Pinpoint the cell where the given text exists, returning its (X, Y) midpoint coordinate. 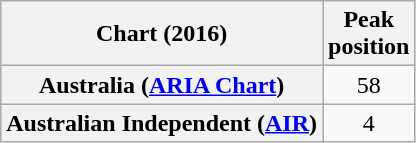
Chart (2016) (162, 34)
58 (369, 85)
Australia (ARIA Chart) (162, 85)
Peakposition (369, 34)
4 (369, 123)
Australian Independent (AIR) (162, 123)
